Output the [X, Y] coordinate of the center of the cell containing the given text.  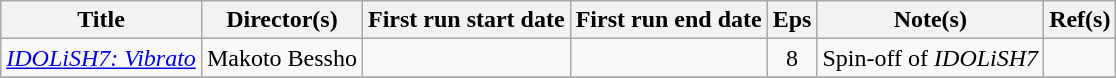
First run end date [668, 20]
8 [792, 58]
First run start date [466, 20]
Makoto Bessho [282, 58]
Director(s) [282, 20]
Spin-off of IDOLiSH7 [930, 58]
Eps [792, 20]
Ref(s) [1080, 20]
Note(s) [930, 20]
Title [102, 20]
IDOLiSH7: Vibrato [102, 58]
